Pinpoint the cell where the given text exists, returning its [x, y] midpoint coordinate. 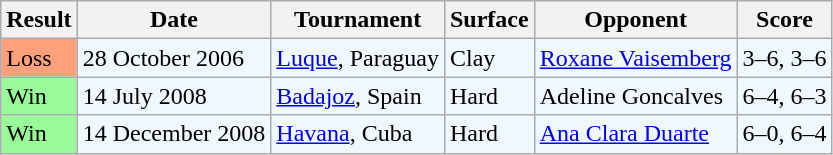
Date [174, 20]
Roxane Vaisemberg [636, 58]
Loss [39, 58]
14 December 2008 [174, 134]
6–0, 6–4 [784, 134]
Surface [489, 20]
14 July 2008 [174, 96]
Clay [489, 58]
Result [39, 20]
Adeline Goncalves [636, 96]
6–4, 6–3 [784, 96]
Opponent [636, 20]
Tournament [358, 20]
Score [784, 20]
Havana, Cuba [358, 134]
Ana Clara Duarte [636, 134]
Luque, Paraguay [358, 58]
28 October 2006 [174, 58]
3–6, 3–6 [784, 58]
Badajoz, Spain [358, 96]
